Extract the [x, y] coordinate from the center of the cell holding the provided text.  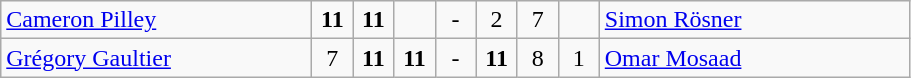
Cameron Pilley [156, 20]
Grégory Gaultier [156, 58]
8 [538, 58]
Omar Mosaad [754, 58]
2 [496, 20]
Simon Rösner [754, 20]
1 [578, 58]
